Capture the cell that displays the provided text and extract its (x, y) central coordinate. 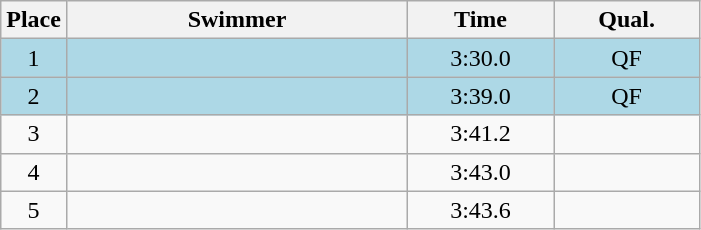
3:30.0 (481, 58)
2 (34, 96)
4 (34, 172)
3:43.0 (481, 172)
Place (34, 20)
3:39.0 (481, 96)
3:43.6 (481, 210)
3:41.2 (481, 134)
Qual. (627, 20)
1 (34, 58)
Time (481, 20)
Swimmer (236, 20)
5 (34, 210)
3 (34, 134)
